For the text-containing cell, return its midpoint in (x, y) coordinate format. 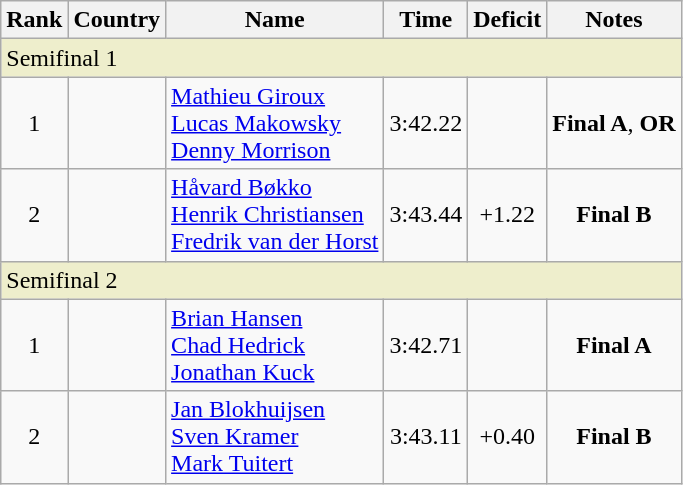
Semifinal 1 (341, 58)
3:42.22 (426, 123)
+0.40 (508, 437)
Jan BlokhuijsenSven KramerMark Tuitert (275, 437)
3:43.11 (426, 437)
Final A, OR (614, 123)
Final A (614, 345)
Country (117, 20)
Semifinal 2 (341, 280)
Håvard BøkkoHenrik Christiansen Fredrik van der Horst (275, 215)
Brian HansenChad HedrickJonathan Kuck (275, 345)
3:43.44 (426, 215)
3:42.71 (426, 345)
Time (426, 20)
Notes (614, 20)
Mathieu GirouxLucas MakowskyDenny Morrison (275, 123)
+1.22 (508, 215)
Deficit (508, 20)
Name (275, 20)
Rank (34, 20)
